Provide the (x, y) coordinate of the cell's center where the given text is located.  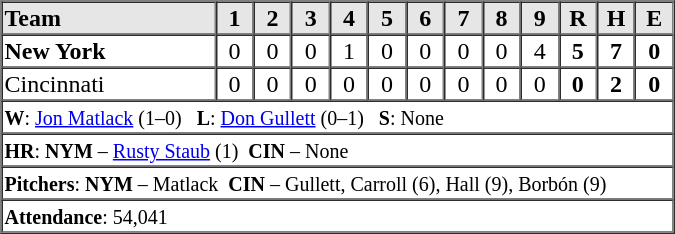
New York (109, 50)
HR: NYM – Rusty Staub (1) CIN – None (338, 150)
Cincinnati (109, 84)
8 (501, 18)
Team (109, 18)
Pitchers: NYM – Matlack CIN – Gullett, Carroll (6), Hall (9), Borbón (9) (338, 182)
W: Jon Matlack (1–0) L: Don Gullett (0–1) S: None (338, 116)
H (616, 18)
Attendance: 54,041 (338, 216)
E (654, 18)
6 (425, 18)
3 (311, 18)
R (578, 18)
9 (540, 18)
